Extract the [X, Y] coordinate from the center of the cell holding the provided text.  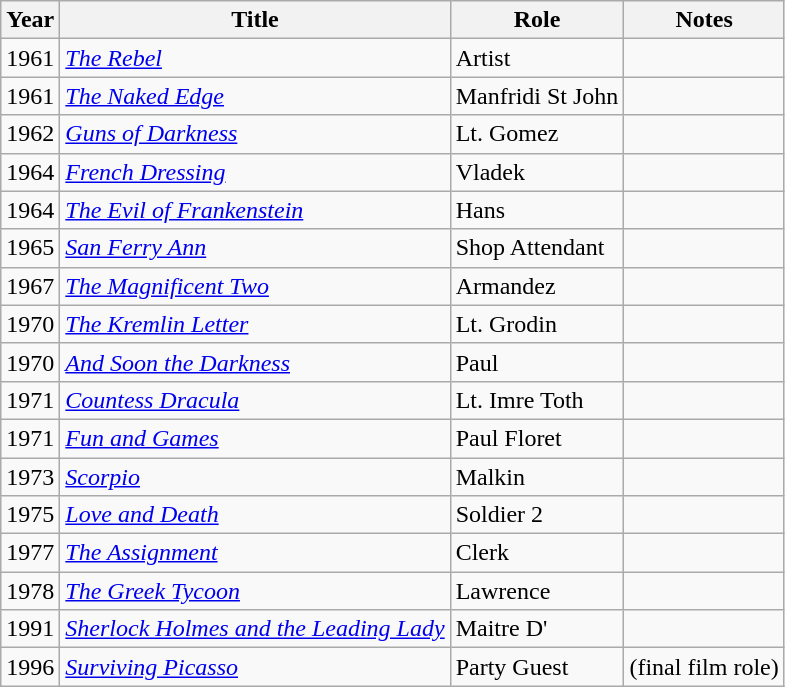
1967 [30, 286]
1991 [30, 629]
1975 [30, 515]
Countess Dracula [255, 400]
Lt. Imre Toth [537, 400]
Armandez [537, 286]
Surviving Picasso [255, 667]
1978 [30, 591]
Paul [537, 362]
Maitre D' [537, 629]
The Naked Edge [255, 96]
Shop Attendant [537, 248]
1973 [30, 477]
1962 [30, 134]
Party Guest [537, 667]
Paul Floret [537, 438]
Role [537, 20]
Clerk [537, 553]
(final film role) [704, 667]
1977 [30, 553]
Vladek [537, 172]
San Ferry Ann [255, 248]
Lt. Grodin [537, 324]
The Assignment [255, 553]
The Rebel [255, 58]
The Evil of Frankenstein [255, 210]
And Soon the Darkness [255, 362]
1996 [30, 667]
Scorpio [255, 477]
1965 [30, 248]
Love and Death [255, 515]
Year [30, 20]
Title [255, 20]
French Dressing [255, 172]
Malkin [537, 477]
Sherlock Holmes and the Leading Lady [255, 629]
Manfridi St John [537, 96]
The Magnificent Two [255, 286]
Hans [537, 210]
Lawrence [537, 591]
The Greek Tycoon [255, 591]
The Kremlin Letter [255, 324]
Notes [704, 20]
Soldier 2 [537, 515]
Guns of Darkness [255, 134]
Lt. Gomez [537, 134]
Fun and Games [255, 438]
Artist [537, 58]
